Extract the [X, Y] coordinate from the center of the cell holding the provided text.  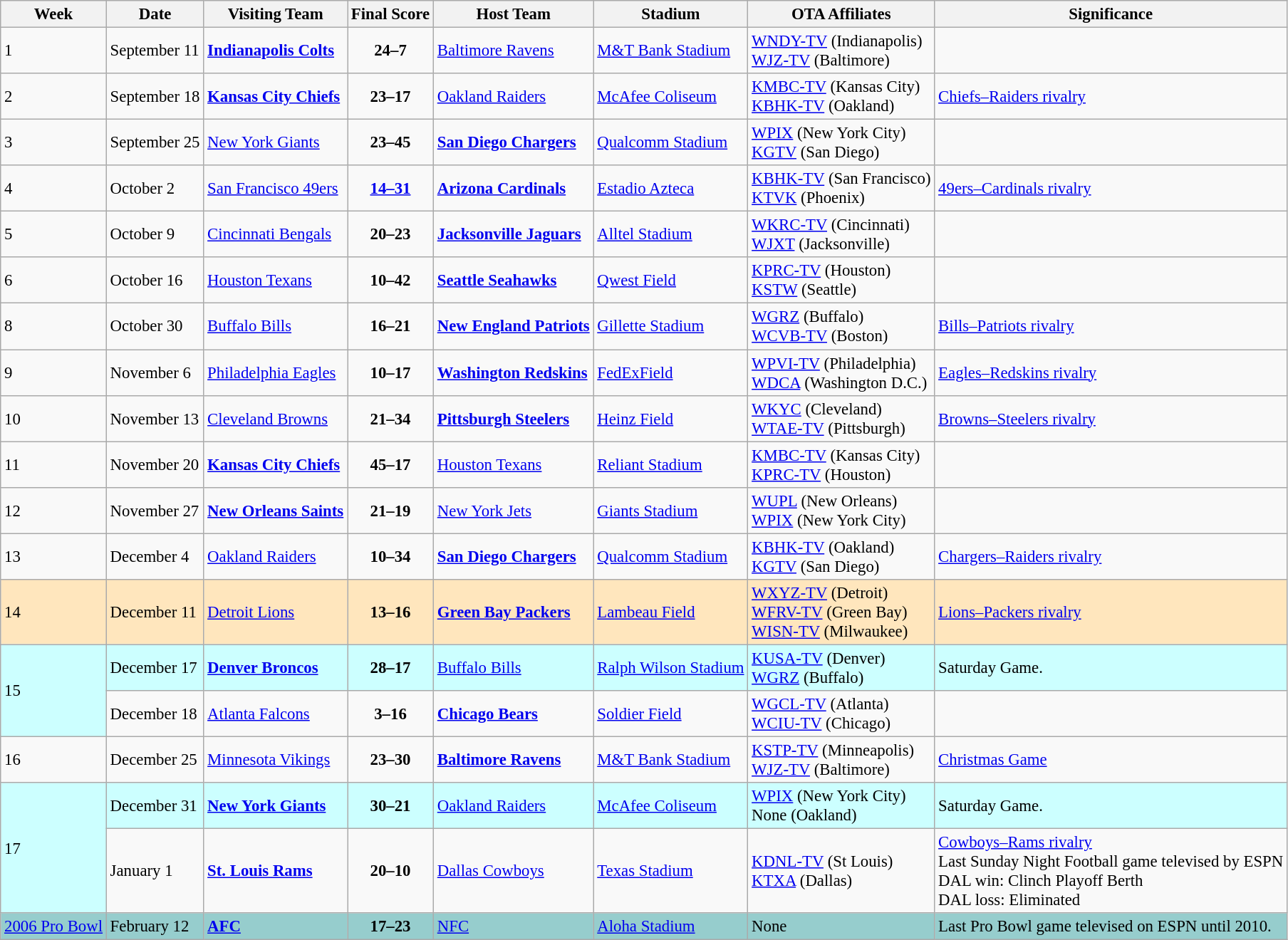
17–23 [390, 926]
KMBC-TV (Kansas City)KBHK-TV (Oakland) [841, 97]
October 30 [155, 326]
14–31 [390, 188]
Alltel Stadium [671, 235]
KUSA-TV (Denver)WGRZ (Buffalo) [841, 668]
Denver Broncos [276, 668]
Minnesota Vikings [276, 759]
OTA Affiliates [841, 14]
Arizona Cardinals [513, 188]
October 9 [155, 235]
15 [54, 691]
Estadio Azteca [671, 188]
WKYC (Cleveland)WTAE-TV (Pittsburgh) [841, 419]
21–19 [390, 510]
NFC [513, 926]
WUPL (New Orleans)WPIX (New York City) [841, 510]
Washington Redskins [513, 373]
3 [54, 142]
16–21 [390, 326]
11 [54, 464]
St. Louis Rams [276, 872]
Philadelphia Eagles [276, 373]
WPVI-TV (Philadelphia)WDCA (Washington D.C.) [841, 373]
November 27 [155, 510]
KDNL-TV (St Louis)KTXA (Dallas) [841, 872]
24–7 [390, 51]
December 4 [155, 557]
San Francisco 49ers [276, 188]
December 25 [155, 759]
Qwest Field [671, 281]
Seattle Seahawks [513, 281]
Chiefs–Raiders rivalry [1111, 97]
KMBC-TV (Kansas City)KPRC-TV (Houston) [841, 464]
Heinz Field [671, 419]
December 17 [155, 668]
Lambeau Field [671, 612]
WNDY-TV (Indianapolis)WJZ-TV (Baltimore) [841, 51]
Christmas Game [1111, 759]
None [841, 926]
30–21 [390, 806]
13–16 [390, 612]
Green Bay Packers [513, 612]
Cleveland Browns [276, 419]
10–34 [390, 557]
6 [54, 281]
17 [54, 847]
October 16 [155, 281]
Ralph Wilson Stadium [671, 668]
KSTP-TV (Minneapolis)WJZ-TV (Baltimore) [841, 759]
Lions–Packers rivalry [1111, 612]
Gillette Stadium [671, 326]
Last Pro Bowl game televised on ESPN until 2010. [1111, 926]
September 25 [155, 142]
Pittsburgh Steelers [513, 419]
Visiting Team [276, 14]
WPIX (New York City)None (Oakland) [841, 806]
November 6 [155, 373]
45–17 [390, 464]
New England Patriots [513, 326]
5 [54, 235]
November 13 [155, 419]
49ers–Cardinals rivalry [1111, 188]
Dallas Cowboys [513, 872]
January 1 [155, 872]
20–10 [390, 872]
AFC [276, 926]
13 [54, 557]
10–42 [390, 281]
December 18 [155, 714]
WGCL-TV (Atlanta)WCIU-TV (Chicago) [841, 714]
WPIX (New York City)KGTV (San Diego) [841, 142]
Cowboys–Rams rivalryLast Sunday Night Football game televised by ESPNDAL win: Clinch Playoff BerthDAL loss: Eliminated [1111, 872]
WKRC-TV (Cincinnati)WJXT (Jacksonville) [841, 235]
Cincinnati Bengals [276, 235]
Jacksonville Jaguars [513, 235]
KPRC-TV (Houston)KSTW (Seattle) [841, 281]
20–23 [390, 235]
10–17 [390, 373]
23–45 [390, 142]
Atlanta Falcons [276, 714]
September 18 [155, 97]
Stadium [671, 14]
New Orleans Saints [276, 510]
Chargers–Raiders rivalry [1111, 557]
WXYZ-TV (Detroit)WFRV-TV (Green Bay)WISN-TV (Milwaukee) [841, 612]
21–34 [390, 419]
Aloha Stadium [671, 926]
December 31 [155, 806]
10 [54, 419]
September 11 [155, 51]
Soldier Field [671, 714]
2006 Pro Bowl [54, 926]
23–17 [390, 97]
14 [54, 612]
28–17 [390, 668]
December 11 [155, 612]
23–30 [390, 759]
KBHK-TV (Oakland)KGTV (San Diego) [841, 557]
4 [54, 188]
Texas Stadium [671, 872]
9 [54, 373]
8 [54, 326]
Week [54, 14]
Indianapolis Colts [276, 51]
KBHK-TV (San Francisco)KTVK (Phoenix) [841, 188]
Detroit Lions [276, 612]
Reliant Stadium [671, 464]
Eagles–Redskins rivalry [1111, 373]
October 2 [155, 188]
February 12 [155, 926]
2 [54, 97]
New York Jets [513, 510]
Bills–Patriots rivalry [1111, 326]
3–16 [390, 714]
FedExField [671, 373]
Browns–Steelers rivalry [1111, 419]
Chicago Bears [513, 714]
1 [54, 51]
Significance [1111, 14]
16 [54, 759]
Final Score [390, 14]
Date [155, 14]
November 20 [155, 464]
Host Team [513, 14]
Giants Stadium [671, 510]
WGRZ (Buffalo)WCVB-TV (Boston) [841, 326]
12 [54, 510]
